Extract the [X, Y] coordinate from the center of the cell holding the provided text.  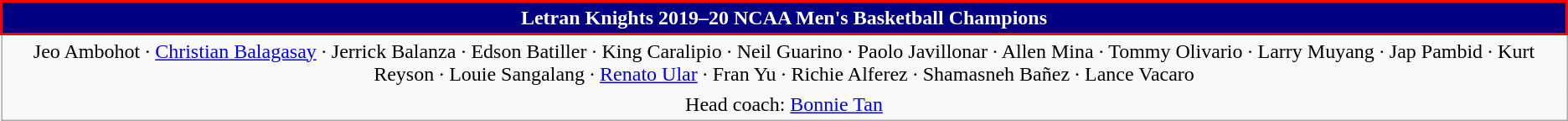
Letran Knights 2019–20 NCAA Men's Basketball Champions [784, 18]
Head coach: Bonnie Tan [784, 104]
